Identify which cell holds the provided text, then report its (x, y) central coordinate. 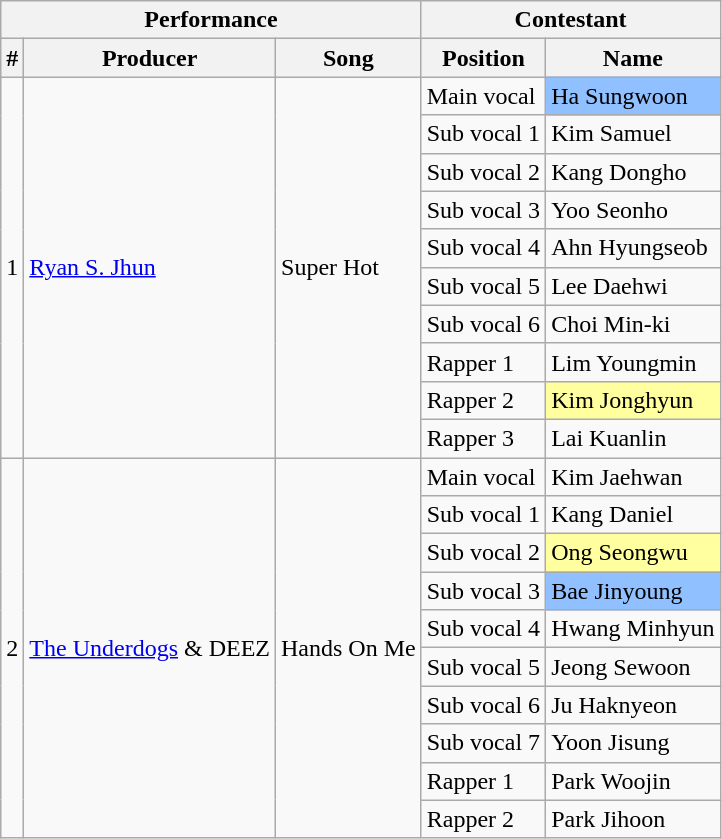
Hwang Minhyun (633, 629)
Contestant (570, 20)
Sub vocal 7 (483, 743)
Ju Haknyeon (633, 705)
Kim Samuel (633, 134)
Song (349, 58)
Position (483, 58)
Super Hot (349, 268)
Hands On Me (349, 648)
Performance (211, 20)
Ha Sungwoon (633, 96)
Lai Kuanlin (633, 438)
Bae Jinyoung (633, 591)
Park Jihoon (633, 819)
Name (633, 58)
Producer (150, 58)
The Underdogs & DEEZ (150, 648)
Jeong Sewoon (633, 667)
Ryan S. Jhun (150, 268)
Lim Youngmin (633, 362)
Ahn Hyungseob (633, 248)
Kim Jaehwan (633, 477)
# (12, 58)
Yoon Jisung (633, 743)
Choi Min-ki (633, 324)
Kim Jonghyun (633, 400)
Kang Dongho (633, 172)
Park Woojin (633, 781)
Yoo Seonho (633, 210)
Kang Daniel (633, 515)
Rapper 3 (483, 438)
Lee Daehwi (633, 286)
Ong Seongwu (633, 553)
1 (12, 268)
2 (12, 648)
